Return the (X, Y) coordinate for the center point of the cell that contains the specified text.  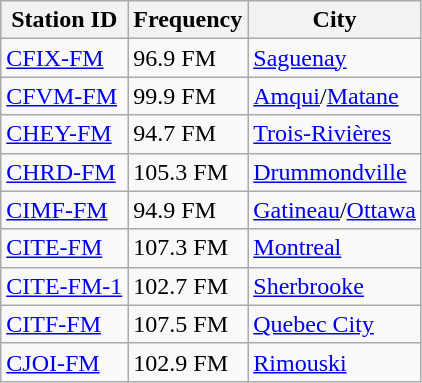
Trois-Rivières (335, 134)
CHRD-FM (64, 172)
CIMF-FM (64, 210)
Gatineau/Ottawa (335, 210)
Sherbrooke (335, 286)
Amqui/Matane (335, 96)
102.9 FM (188, 362)
96.9 FM (188, 58)
Quebec City (335, 324)
Saguenay (335, 58)
CFVM-FM (64, 96)
CFIX-FM (64, 58)
107.5 FM (188, 324)
CITF-FM (64, 324)
105.3 FM (188, 172)
Station ID (64, 20)
102.7 FM (188, 286)
Frequency (188, 20)
Drummondville (335, 172)
CITE-FM (64, 248)
107.3 FM (188, 248)
94.7 FM (188, 134)
CJOI-FM (64, 362)
Montreal (335, 248)
City (335, 20)
Rimouski (335, 362)
CITE-FM-1 (64, 286)
CHEY-FM (64, 134)
99.9 FM (188, 96)
94.9 FM (188, 210)
